For the text-containing cell, return its midpoint in [x, y] coordinate format. 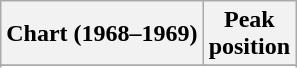
Chart (1968–1969) [102, 34]
Peakposition [249, 34]
